Provide the [X, Y] coordinate of the cell's center where the given text is located.  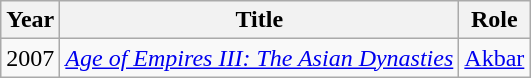
Age of Empires III: The Asian Dynasties [260, 58]
Year [30, 20]
Role [494, 20]
2007 [30, 58]
Title [260, 20]
Akbar [494, 58]
